Identify which cell holds the provided text, then report its (x, y) central coordinate. 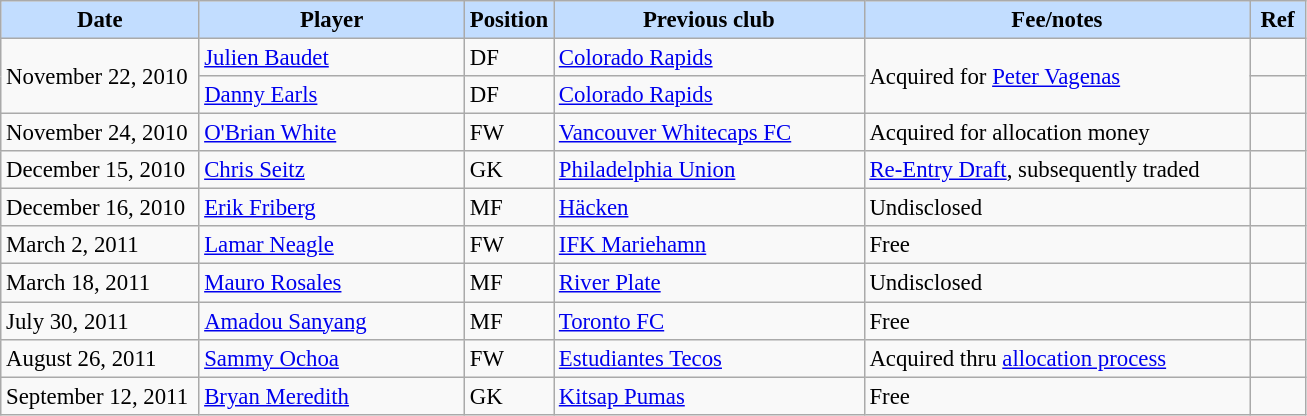
December 15, 2010 (100, 170)
O'Brian White (332, 133)
December 16, 2010 (100, 208)
Previous club (710, 20)
Toronto FC (710, 321)
Häcken (710, 208)
July 30, 2011 (100, 321)
Erik Friberg (332, 208)
Amadou Sanyang (332, 321)
Sammy Ochoa (332, 358)
September 12, 2011 (100, 396)
Lamar Neagle (332, 245)
Fee/notes (1057, 20)
Julien Baudet (332, 58)
March 18, 2011 (100, 283)
Philadelphia Union (710, 170)
Acquired thru allocation process (1057, 358)
Player (332, 20)
Acquired for Peter Vagenas (1057, 76)
Kitsap Pumas (710, 396)
River Plate (710, 283)
November 22, 2010 (100, 76)
Danny Earls (332, 95)
Ref (1278, 20)
Re-Entry Draft, subsequently traded (1057, 170)
Estudiantes Tecos (710, 358)
November 24, 2010 (100, 133)
IFK Mariehamn (710, 245)
Acquired for allocation money (1057, 133)
Bryan Meredith (332, 396)
March 2, 2011 (100, 245)
Date (100, 20)
Mauro Rosales (332, 283)
Position (508, 20)
Vancouver Whitecaps FC (710, 133)
Chris Seitz (332, 170)
August 26, 2011 (100, 358)
